Find where the given text appears and provide that cell's center as [X, Y] coordinate. 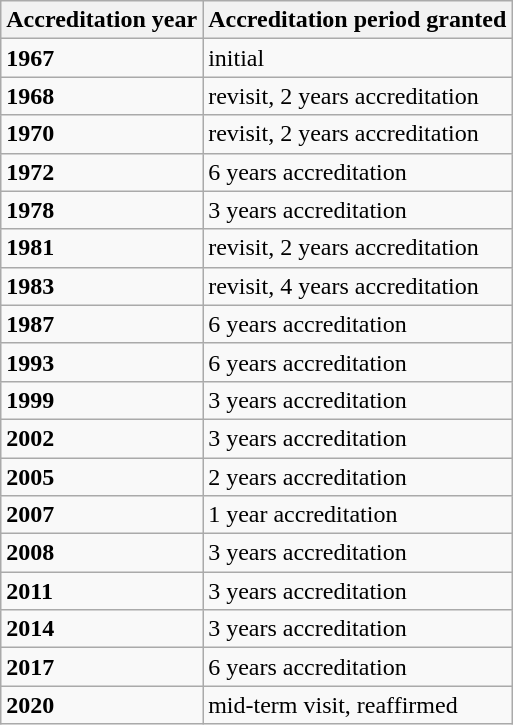
2020 [102, 705]
2017 [102, 667]
1987 [102, 324]
2011 [102, 591]
2014 [102, 629]
2002 [102, 438]
1968 [102, 96]
revisit, 4 years accreditation [358, 286]
2007 [102, 515]
2005 [102, 477]
1970 [102, 134]
initial [358, 58]
Accreditation period granted [358, 20]
1999 [102, 400]
Accreditation year [102, 20]
1978 [102, 210]
2008 [102, 553]
1972 [102, 172]
1 year accreditation [358, 515]
1993 [102, 362]
2 years accreditation [358, 477]
1967 [102, 58]
1983 [102, 286]
mid-term visit, reaffirmed [358, 705]
1981 [102, 248]
